Return (x, y) of the center of cell containing provided text 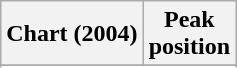
Chart (2004) (72, 34)
Peakposition (189, 34)
